Return the [X, Y] coordinate for the center point of the cell that contains the specified text.  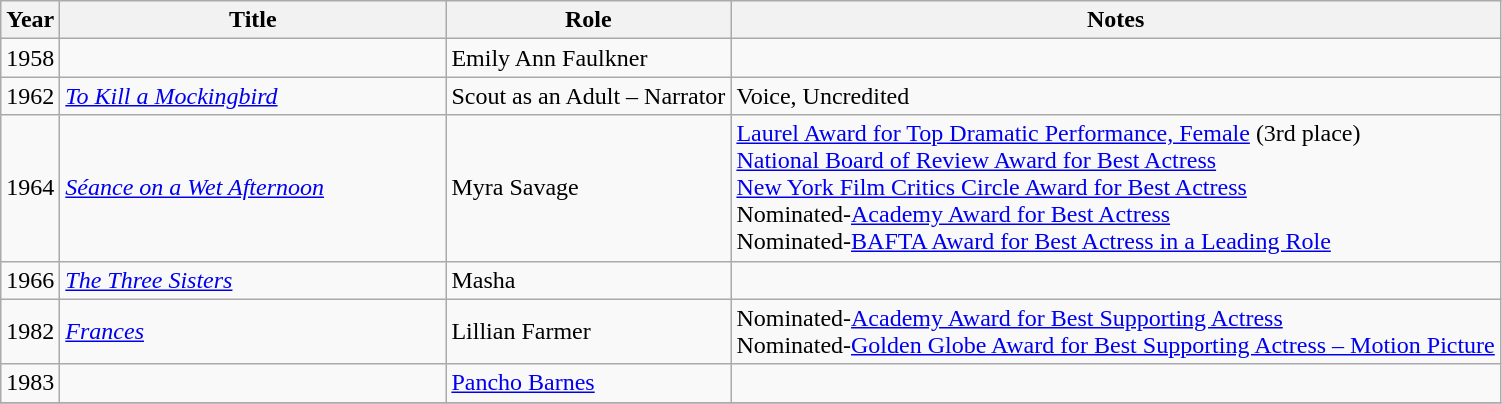
To Kill a Mockingbird [253, 96]
Notes [1116, 20]
Year [30, 20]
1983 [30, 383]
Pancho Barnes [588, 383]
1958 [30, 58]
Myra Savage [588, 188]
The Three Sisters [253, 280]
Masha [588, 280]
Séance on a Wet Afternoon [253, 188]
1964 [30, 188]
Lillian Farmer [588, 332]
Emily Ann Faulkner [588, 58]
1962 [30, 96]
Role [588, 20]
Title [253, 20]
Nominated-Academy Award for Best Supporting ActressNominated-Golden Globe Award for Best Supporting Actress – Motion Picture [1116, 332]
1966 [30, 280]
Scout as an Adult – Narrator [588, 96]
Frances [253, 332]
1982 [30, 332]
Voice, Uncredited [1116, 96]
